Capture the cell that displays the provided text and extract its [X, Y] central coordinate. 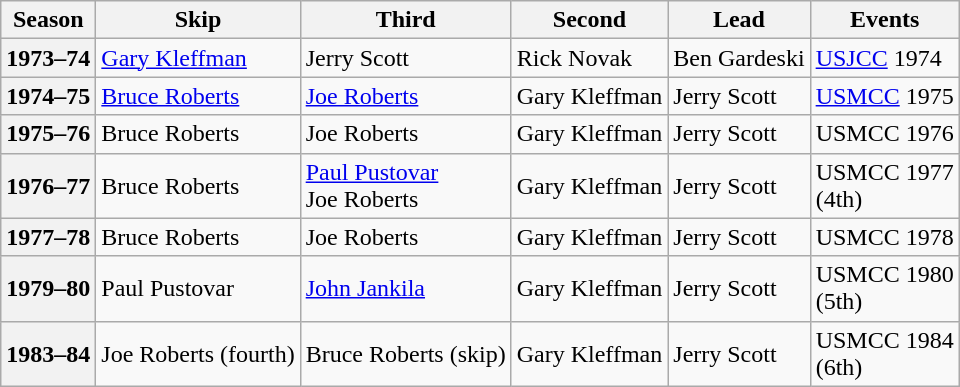
Lead [739, 20]
1983–84 [48, 354]
Ben Gardeski [739, 58]
Skip [198, 20]
USMCC 1978 [884, 237]
USMCC 1980 (5th) [884, 288]
Bruce Roberts (skip) [406, 354]
John Jankila [406, 288]
USMCC 1977 (4th) [884, 186]
1973–74 [48, 58]
Joe Roberts (fourth) [198, 354]
USMCC 1976 [884, 134]
1976–77 [48, 186]
1975–76 [48, 134]
Paul Pustovar [198, 288]
Paul PustovarJoe Roberts [406, 186]
USMCC 1975 [884, 96]
Third [406, 20]
1977–78 [48, 237]
1979–80 [48, 288]
1974–75 [48, 96]
USMCC 1984 (6th) [884, 354]
Events [884, 20]
Season [48, 20]
USJCC 1974 [884, 58]
Second [590, 20]
Rick Novak [590, 58]
